Extract the (x, y) coordinate from the center of the cell holding the provided text.  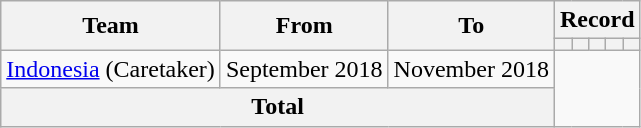
Total (278, 107)
September 2018 (304, 69)
Record (597, 20)
To (471, 26)
From (304, 26)
Indonesia (Caretaker) (111, 69)
November 2018 (471, 69)
Team (111, 26)
